Extract the [X, Y] coordinate from the center of the cell holding the provided text.  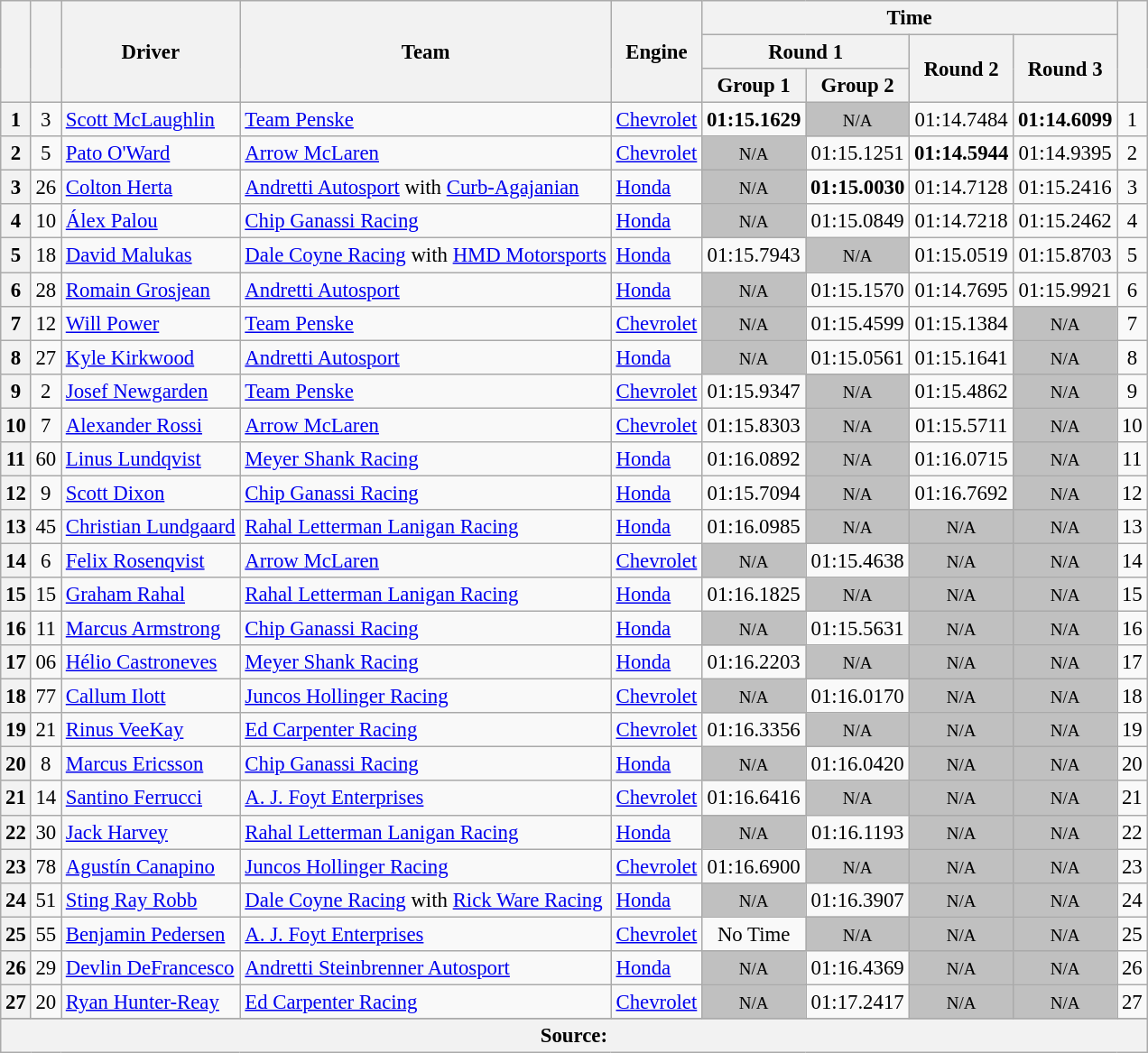
01:15.1629 [755, 120]
Engine [656, 52]
Josef Newgarden [152, 391]
David Malukas [152, 255]
06 [45, 662]
01:15.0561 [857, 357]
01:15.4599 [857, 323]
45 [45, 527]
Hélio Castroneves [152, 662]
Kyle Kirkwood [152, 357]
29 [45, 968]
Ryan Hunter-Reay [152, 1002]
01:15.2462 [1065, 221]
Jack Harvey [152, 832]
01:15.1251 [857, 153]
01:15.7094 [755, 493]
01:15.1570 [857, 290]
01:15.2416 [1065, 188]
Linus Lundqvist [152, 459]
Team [426, 52]
01:15.8303 [755, 425]
01:16.6416 [755, 799]
01:15.5711 [962, 425]
01:16.4369 [857, 968]
01:16.6900 [755, 866]
01:15.5631 [857, 629]
01:15.9921 [1065, 290]
01:14.7218 [962, 221]
Callum Ilott [152, 697]
Round 1 [806, 52]
Driver [152, 52]
51 [45, 900]
01:16.0715 [962, 459]
Christian Lundgaard [152, 527]
Group 2 [857, 86]
01:16.0170 [857, 697]
Santino Ferrucci [152, 799]
Group 1 [755, 86]
28 [45, 290]
Scott McLaughlin [152, 120]
No Time [755, 934]
Source: [574, 1036]
Scott Dixon [152, 493]
01:16.2203 [755, 662]
01:16.0892 [755, 459]
01:14.9395 [1065, 153]
01:15.9347 [755, 391]
Romain Grosjean [152, 290]
Marcus Ericsson [152, 764]
77 [45, 697]
01:14.5944 [962, 153]
01:16.1825 [755, 595]
Pato O'Ward [152, 153]
Devlin DeFrancesco [152, 968]
01:16.1193 [857, 832]
01:14.7695 [962, 290]
Andretti Autosport with Curb-Agajanian [426, 188]
01:15.0849 [857, 221]
60 [45, 459]
Andretti Steinbrenner Autosport [426, 968]
01:14.7128 [962, 188]
Time [910, 18]
Felix Rosenqvist [152, 560]
01:15.7943 [755, 255]
Graham Rahal [152, 595]
01:16.0420 [857, 764]
78 [45, 866]
Round 3 [1065, 69]
01:15.0519 [962, 255]
Benjamin Pedersen [152, 934]
55 [45, 934]
Round 2 [962, 69]
30 [45, 832]
01:15.8703 [1065, 255]
01:16.3356 [755, 730]
01:14.6099 [1065, 120]
01:16.7692 [962, 493]
Will Power [152, 323]
01:16.0985 [755, 527]
01:16.3907 [857, 900]
Dale Coyne Racing with Rick Ware Racing [426, 900]
01:14.7484 [962, 120]
01:15.4862 [962, 391]
01:15.1384 [962, 323]
01:15.1641 [962, 357]
Marcus Armstrong [152, 629]
Agustín Canapino [152, 866]
Colton Herta [152, 188]
01:17.2417 [857, 1002]
Dale Coyne Racing with HMD Motorsports [426, 255]
Alexander Rossi [152, 425]
01:15.4638 [857, 560]
Álex Palou [152, 221]
Sting Ray Robb [152, 900]
Rinus VeeKay [152, 730]
01:15.0030 [857, 188]
